Pinpoint the cell where the given text exists, returning its [x, y] midpoint coordinate. 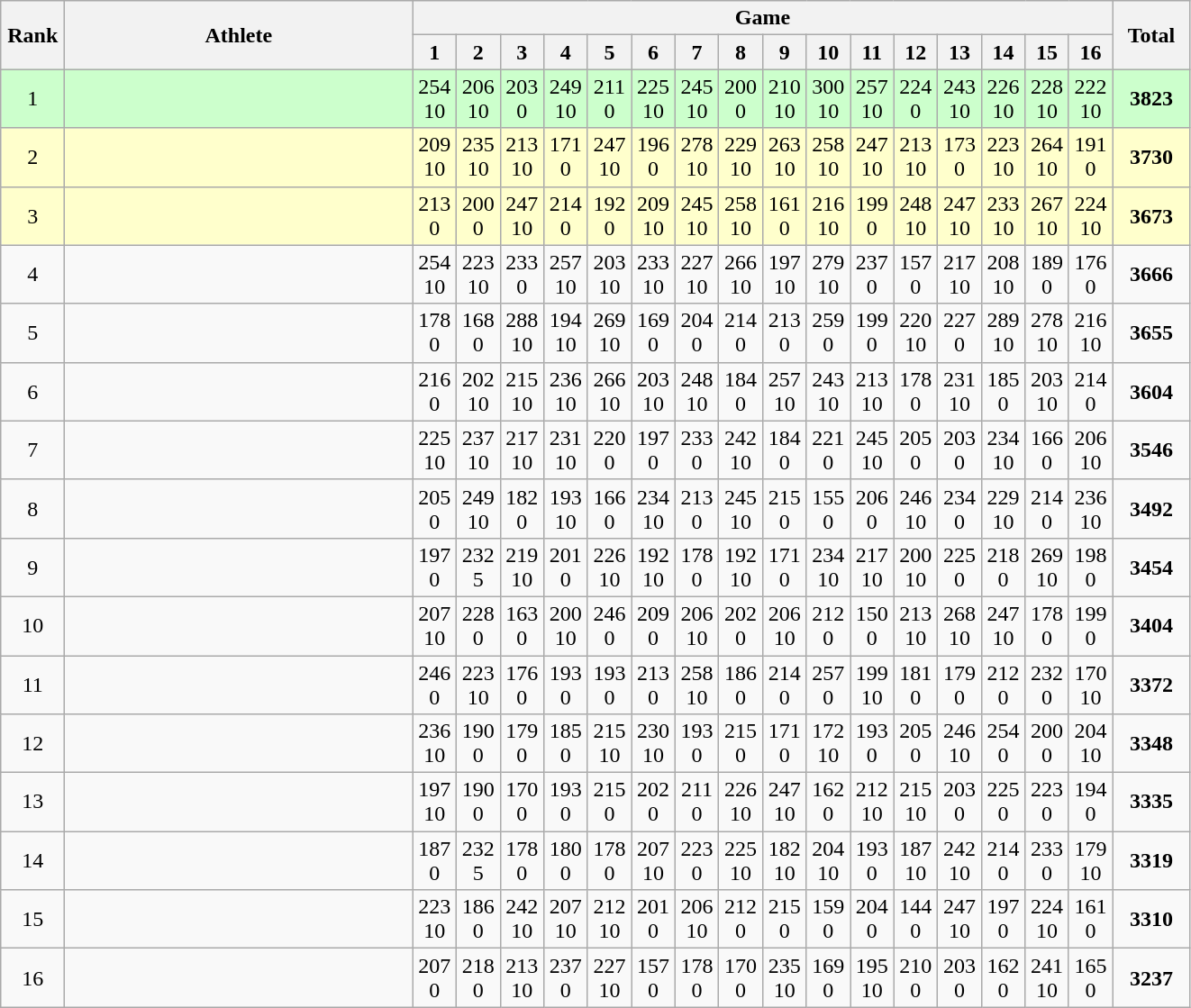
2340 [960, 508]
3335 [1151, 802]
17210 [829, 744]
19310 [566, 508]
1440 [915, 919]
24110 [1047, 978]
Rank [32, 35]
Total [1151, 35]
2240 [915, 99]
19410 [566, 333]
3673 [1151, 216]
30010 [829, 99]
2160 [434, 391]
21010 [784, 99]
3546 [1151, 450]
3348 [1151, 744]
3372 [1151, 685]
1960 [654, 157]
1730 [960, 157]
2540 [1004, 744]
22810 [1047, 99]
28810 [523, 333]
1630 [523, 625]
1820 [523, 508]
3655 [1151, 333]
2590 [829, 333]
Game [762, 18]
1590 [829, 919]
2270 [960, 333]
2100 [915, 978]
2570 [829, 685]
20210 [477, 391]
27910 [829, 274]
1870 [434, 861]
28910 [1004, 333]
3319 [1151, 861]
1800 [566, 861]
1980 [1090, 568]
17010 [1090, 685]
3666 [1151, 274]
1550 [829, 508]
22210 [1090, 99]
18210 [784, 861]
20810 [1004, 274]
2060 [872, 508]
26810 [960, 625]
2200 [609, 450]
19510 [872, 978]
23710 [477, 450]
23010 [654, 744]
26410 [1047, 157]
3237 [1151, 978]
3823 [1151, 99]
26710 [1047, 216]
26310 [784, 157]
1890 [1047, 274]
1810 [915, 685]
2090 [654, 625]
2210 [829, 450]
3404 [1151, 625]
2320 [1047, 685]
1920 [609, 216]
19910 [872, 685]
1500 [872, 625]
2070 [434, 978]
3454 [1151, 568]
1910 [1090, 157]
1680 [477, 333]
22010 [915, 333]
17910 [1090, 861]
3730 [1151, 157]
1940 [1090, 802]
3492 [1151, 508]
3604 [1151, 391]
Athlete [239, 35]
21910 [523, 568]
2280 [477, 625]
3310 [1151, 919]
18710 [915, 861]
1650 [1090, 978]
